Pinpoint the cell where the given text exists, returning its (x, y) midpoint coordinate. 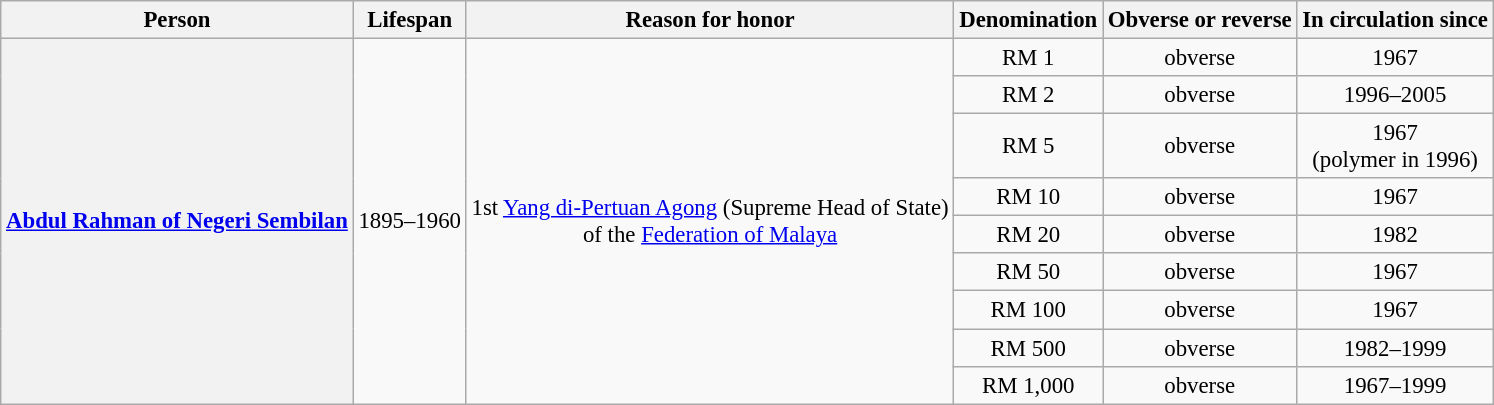
RM 500 (1028, 348)
RM 2 (1028, 95)
Lifespan (410, 20)
1996–2005 (1395, 95)
1895–1960 (410, 222)
Obverse or reverse (1199, 20)
Reason for honor (710, 20)
Denomination (1028, 20)
RM 20 (1028, 235)
Abdul Rahman of Negeri Sembilan (177, 222)
Person (177, 20)
RM 1 (1028, 58)
1967(polymer in 1996) (1395, 146)
RM 1,000 (1028, 385)
1982 (1395, 235)
In circulation since (1395, 20)
RM 10 (1028, 197)
RM 100 (1028, 310)
RM 50 (1028, 273)
1982–1999 (1395, 348)
1st Yang di-Pertuan Agong (Supreme Head of State)of the Federation of Malaya (710, 222)
RM 5 (1028, 146)
1967–1999 (1395, 385)
